Pinpoint the cell where the given text exists, returning its [X, Y] midpoint coordinate. 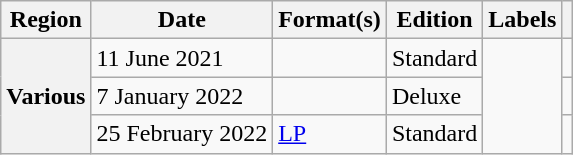
LP [330, 134]
Labels [522, 20]
Region [46, 20]
Edition [434, 20]
Deluxe [434, 96]
Various [46, 96]
25 February 2022 [182, 134]
Format(s) [330, 20]
Date [182, 20]
11 June 2021 [182, 58]
7 January 2022 [182, 96]
